Find where the given text appears and provide that cell's center as (X, Y) coordinate. 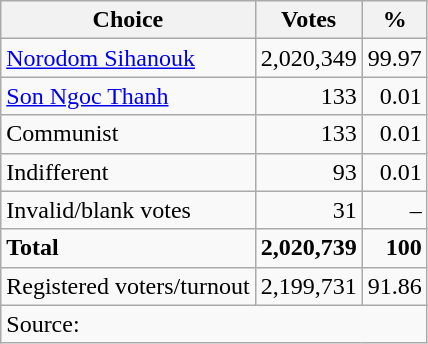
91.86 (394, 286)
Indifferent (128, 172)
99.97 (394, 58)
Registered voters/turnout (128, 286)
2,199,731 (308, 286)
2,020,349 (308, 58)
31 (308, 210)
Choice (128, 20)
– (394, 210)
Votes (308, 20)
100 (394, 248)
Norodom Sihanouk (128, 58)
2,020,739 (308, 248)
Total (128, 248)
Son Ngoc Thanh (128, 96)
Invalid/blank votes (128, 210)
Source: (214, 324)
% (394, 20)
93 (308, 172)
Communist (128, 134)
